Determine the (X, Y) coordinate at the center of the cell enclosing the given text.  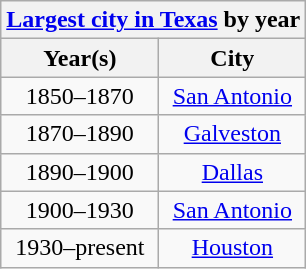
1900–1930 (80, 210)
1930–present (80, 248)
Houston (232, 248)
City (232, 58)
1870–1890 (80, 134)
1850–1870 (80, 96)
Galveston (232, 134)
Year(s) (80, 58)
1890–1900 (80, 172)
Largest city in Texas by year (154, 20)
Dallas (232, 172)
